Output the [x, y] coordinate of the center of the cell containing the given text.  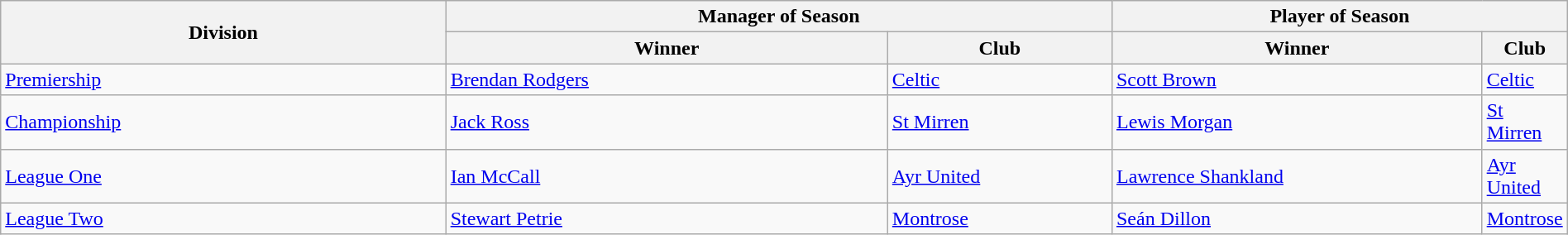
Lawrence Shankland [1297, 175]
Seán Dillon [1297, 218]
League One [223, 175]
Lewis Morgan [1297, 122]
Brendan Rodgers [667, 79]
Division [223, 32]
League Two [223, 218]
Jack Ross [667, 122]
Player of Season [1340, 17]
Scott Brown [1297, 79]
Manager of Season [779, 17]
Premiership [223, 79]
Championship [223, 122]
Ian McCall [667, 175]
Stewart Petrie [667, 218]
